Locate the cell with the specified text and output its [x, y] center coordinate. 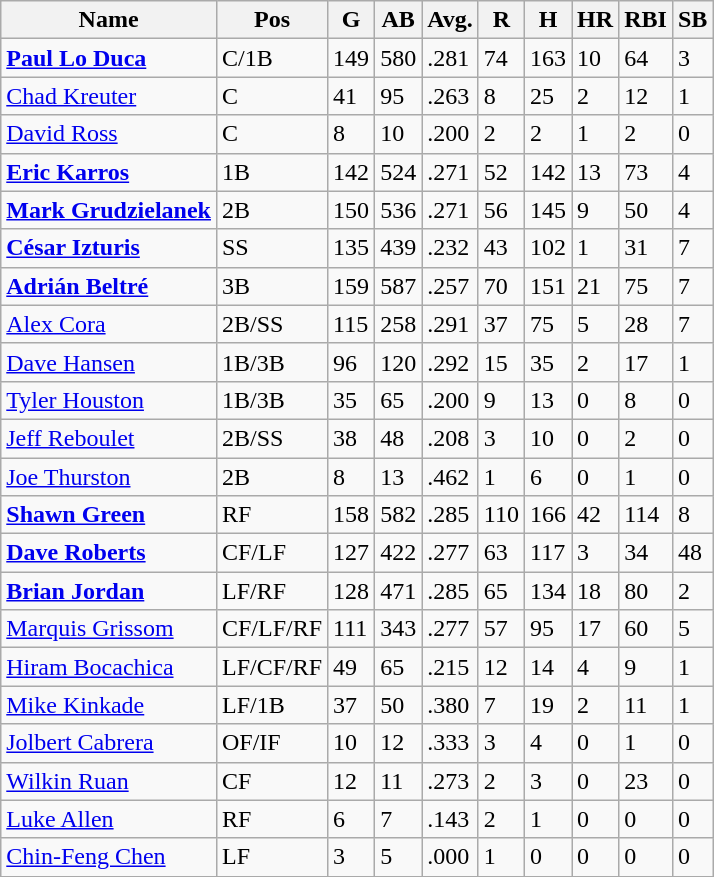
SB [692, 20]
Marquis Grissom [109, 629]
LF [272, 857]
114 [646, 515]
Luke Allen [109, 819]
Pos [272, 20]
CF [272, 781]
.333 [450, 743]
145 [548, 210]
73 [646, 172]
HR [596, 20]
Tyler Houston [109, 400]
25 [548, 96]
439 [398, 248]
43 [501, 248]
OF/IF [272, 743]
49 [352, 667]
César Izturis [109, 248]
Avg. [450, 20]
Mike Kinkade [109, 705]
149 [352, 58]
115 [352, 324]
158 [352, 515]
David Ross [109, 134]
LF/1B [272, 705]
Jeff Reboulet [109, 438]
SS [272, 248]
.000 [450, 857]
.232 [450, 248]
AB [398, 20]
18 [596, 591]
14 [548, 667]
RBI [646, 20]
64 [646, 58]
.462 [450, 477]
3B [272, 286]
Eric Karros [109, 172]
19 [548, 705]
111 [352, 629]
Paul Lo Duca [109, 58]
159 [352, 286]
63 [501, 553]
Joe Thurston [109, 477]
1B [272, 172]
258 [398, 324]
Alex Cora [109, 324]
Name [109, 20]
.380 [450, 705]
110 [501, 515]
.281 [450, 58]
Adrián Beltré [109, 286]
74 [501, 58]
422 [398, 553]
524 [398, 172]
582 [398, 515]
.208 [450, 438]
127 [352, 553]
CF/LF [272, 553]
R [501, 20]
Chad Kreuter [109, 96]
15 [501, 362]
120 [398, 362]
56 [501, 210]
134 [548, 591]
Brian Jordan [109, 591]
.273 [450, 781]
34 [646, 553]
166 [548, 515]
Chin-Feng Chen [109, 857]
.291 [450, 324]
Mark Grudzielanek [109, 210]
LF/CF/RF [272, 667]
151 [548, 286]
Dave Hansen [109, 362]
96 [352, 362]
.263 [450, 96]
70 [501, 286]
42 [596, 515]
580 [398, 58]
21 [596, 286]
38 [352, 438]
C/1B [272, 58]
Hiram Bocachica [109, 667]
G [352, 20]
343 [398, 629]
102 [548, 248]
135 [352, 248]
.143 [450, 819]
Jolbert Cabrera [109, 743]
Shawn Green [109, 515]
60 [646, 629]
150 [352, 210]
.257 [450, 286]
H [548, 20]
Dave Roberts [109, 553]
LF/RF [272, 591]
80 [646, 591]
57 [501, 629]
41 [352, 96]
128 [352, 591]
52 [501, 172]
587 [398, 286]
.215 [450, 667]
117 [548, 553]
471 [398, 591]
31 [646, 248]
28 [646, 324]
Wilkin Ruan [109, 781]
.292 [450, 362]
536 [398, 210]
23 [646, 781]
CF/LF/RF [272, 629]
163 [548, 58]
